Return [X, Y] of the center of cell containing provided text 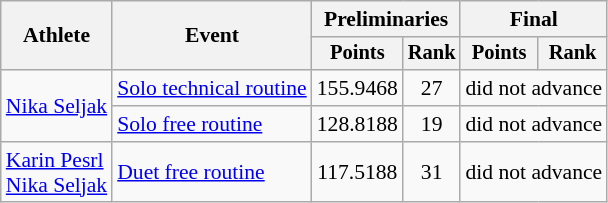
Nika Seljak [56, 106]
Event [212, 36]
Final [534, 19]
Athlete [56, 36]
31 [432, 172]
Duet free routine [212, 172]
Solo free routine [212, 124]
19 [432, 124]
Karin Pesrl Nika Seljak [56, 172]
117.5188 [358, 172]
Solo technical routine [212, 88]
128.8188 [358, 124]
155.9468 [358, 88]
27 [432, 88]
Preliminaries [386, 19]
